Extract the (X, Y) coordinate from the center of the cell holding the provided text.  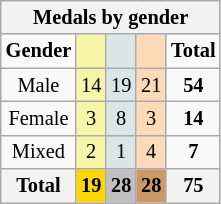
Mixed (38, 152)
Medals by gender (111, 17)
8 (121, 118)
Male (38, 85)
4 (151, 152)
1 (121, 152)
7 (193, 152)
2 (91, 152)
54 (193, 85)
75 (193, 186)
21 (151, 85)
Female (38, 118)
Gender (38, 51)
